Find where the given text appears and provide that cell's center as [x, y] coordinate. 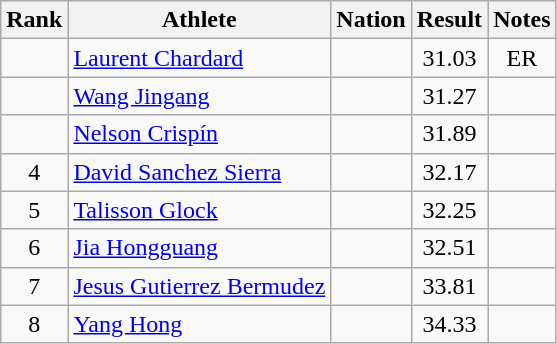
Nelson Crispín [200, 134]
Laurent Chardard [200, 58]
Notes [522, 20]
Result [449, 20]
8 [34, 324]
34.33 [449, 324]
Talisson Glock [200, 210]
David Sanchez Sierra [200, 172]
31.89 [449, 134]
4 [34, 172]
31.27 [449, 96]
31.03 [449, 58]
Wang Jingang [200, 96]
32.25 [449, 210]
ER [522, 58]
Yang Hong [200, 324]
Rank [34, 20]
6 [34, 248]
5 [34, 210]
Jia Hongguang [200, 248]
Athlete [200, 20]
Jesus Gutierrez Bermudez [200, 286]
Nation [371, 20]
33.81 [449, 286]
7 [34, 286]
32.51 [449, 248]
32.17 [449, 172]
